Output the [X, Y] coordinate of the center of the cell containing the given text.  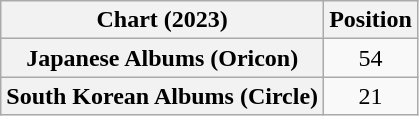
Chart (2023) [162, 20]
South Korean Albums (Circle) [162, 96]
Position [371, 20]
Japanese Albums (Oricon) [162, 58]
21 [371, 96]
54 [371, 58]
